Return the [X, Y] coordinate for the center point of the cell that contains the specified text.  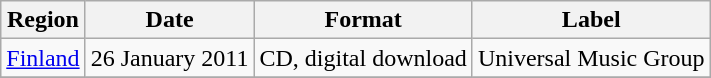
26 January 2011 [170, 58]
Finland [43, 58]
CD, digital download [363, 58]
Date [170, 20]
Universal Music Group [591, 58]
Label [591, 20]
Format [363, 20]
Region [43, 20]
